Determine the [X, Y] coordinate at the center of the cell enclosing the given text.  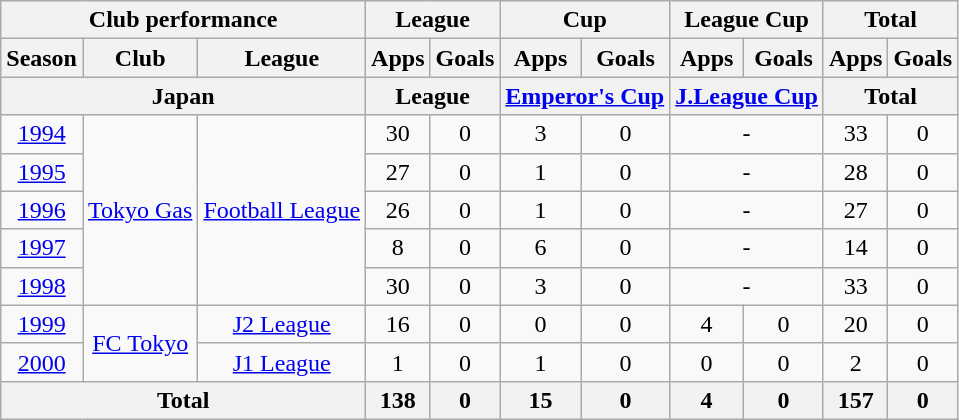
1995 [42, 172]
FC Tokyo [140, 343]
Tokyo Gas [140, 210]
Football League [282, 210]
League Cup [747, 20]
J1 League [282, 362]
J.League Cup [747, 96]
Cup [585, 20]
14 [855, 248]
1994 [42, 134]
Club performance [184, 20]
1998 [42, 286]
1997 [42, 248]
28 [855, 172]
138 [398, 400]
26 [398, 210]
2 [855, 362]
Season [42, 58]
157 [855, 400]
J2 League [282, 324]
20 [855, 324]
1999 [42, 324]
15 [541, 400]
Emperor's Cup [585, 96]
Japan [184, 96]
6 [541, 248]
1996 [42, 210]
2000 [42, 362]
Club [140, 58]
16 [398, 324]
8 [398, 248]
